Return [x, y] of the center of cell containing provided text 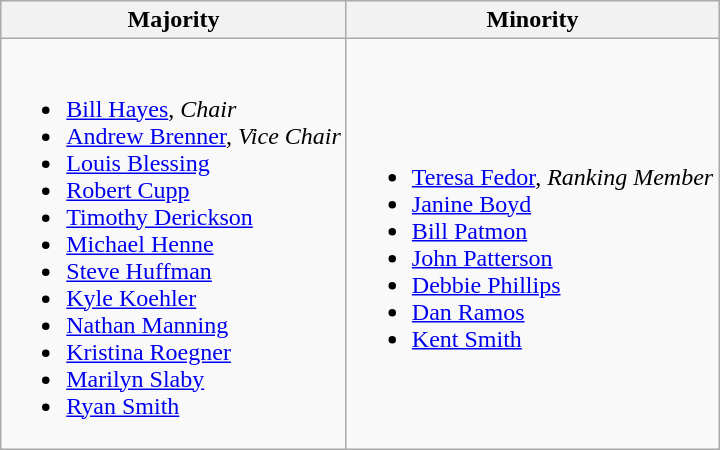
Minority [532, 20]
Teresa Fedor, Ranking MemberJanine BoydBill PatmonJohn PattersonDebbie PhillipsDan RamosKent Smith [532, 244]
Majority [174, 20]
